Search for the cell housing the specified text and yield its [X, Y] center coordinate. 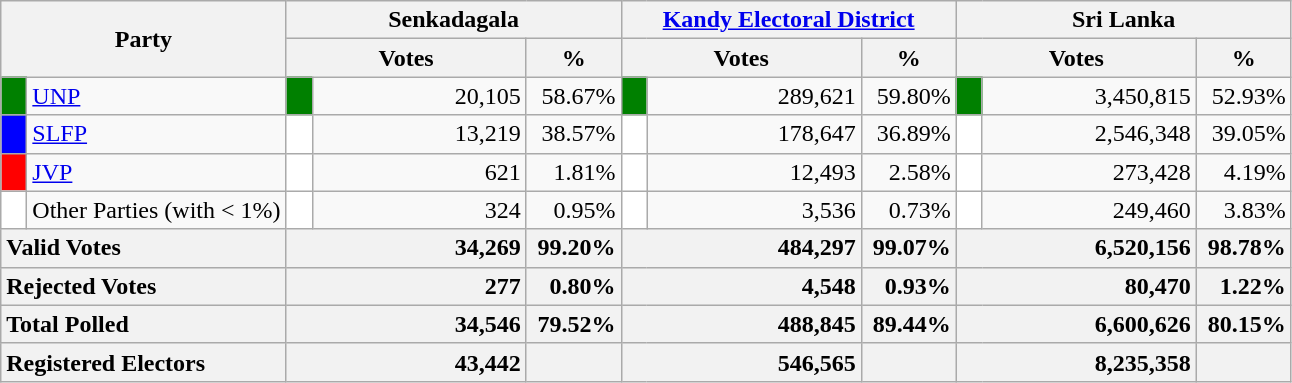
SLFP [156, 134]
Senkadagala [454, 20]
Kandy Electoral District [788, 20]
324 [419, 210]
59.80% [908, 96]
Valid Votes [144, 248]
8,235,358 [1076, 362]
6,600,626 [1076, 324]
484,297 [741, 248]
80.15% [1244, 324]
4,548 [741, 286]
178,647 [754, 134]
289,621 [754, 96]
98.78% [1244, 248]
39.05% [1244, 134]
20,105 [419, 96]
6,520,156 [1076, 248]
2.58% [908, 172]
0.95% [574, 210]
0.93% [908, 286]
Other Parties (with < 1%) [156, 210]
52.93% [1244, 96]
34,269 [406, 248]
Rejected Votes [144, 286]
JVP [156, 172]
43,442 [406, 362]
99.07% [908, 248]
3.83% [1244, 210]
13,219 [419, 134]
34,546 [406, 324]
3,450,815 [1089, 96]
2,546,348 [1089, 134]
546,565 [741, 362]
0.73% [908, 210]
621 [419, 172]
249,460 [1089, 210]
58.67% [574, 96]
4.19% [1244, 172]
1.81% [574, 172]
Registered Electors [144, 362]
36.89% [908, 134]
89.44% [908, 324]
38.57% [574, 134]
99.20% [574, 248]
80,470 [1076, 286]
Sri Lanka [1124, 20]
UNP [156, 96]
488,845 [741, 324]
273,428 [1089, 172]
0.80% [574, 286]
79.52% [574, 324]
Total Polled [144, 324]
277 [406, 286]
Party [144, 39]
3,536 [754, 210]
12,493 [754, 172]
1.22% [1244, 286]
